Identify which cell holds the provided text, then report its (X, Y) central coordinate. 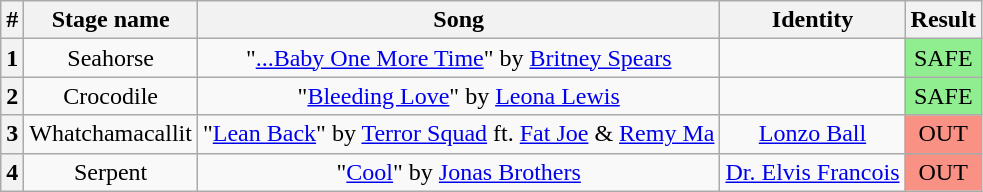
1 (12, 58)
2 (12, 96)
"...Baby One More Time" by Britney Spears (458, 58)
Song (458, 20)
Dr. Elvis Francois (812, 172)
Stage name (111, 20)
"Lean Back" by Terror Squad ft. Fat Joe & Remy Ma (458, 134)
# (12, 20)
Serpent (111, 172)
Identity (812, 20)
Whatchamacallit (111, 134)
Lonzo Ball (812, 134)
Seahorse (111, 58)
Crocodile (111, 96)
Result (943, 20)
"Cool" by Jonas Brothers (458, 172)
3 (12, 134)
4 (12, 172)
"Bleeding Love" by Leona Lewis (458, 96)
